Detect which cell encompasses the target text, then output its (X, Y) center coordinate. 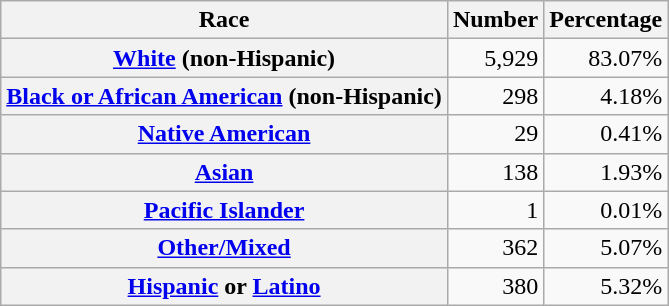
Percentage (606, 20)
Race (224, 20)
5.32% (606, 286)
138 (495, 172)
5,929 (495, 58)
1.93% (606, 172)
4.18% (606, 96)
29 (495, 134)
Black or African American (non-Hispanic) (224, 96)
Asian (224, 172)
83.07% (606, 58)
380 (495, 286)
1 (495, 210)
Pacific Islander (224, 210)
Native American (224, 134)
Hispanic or Latino (224, 286)
0.01% (606, 210)
0.41% (606, 134)
5.07% (606, 248)
White (non-Hispanic) (224, 58)
Number (495, 20)
298 (495, 96)
362 (495, 248)
Other/Mixed (224, 248)
